Provide the [x, y] coordinate of the cell's center where the given text is located.  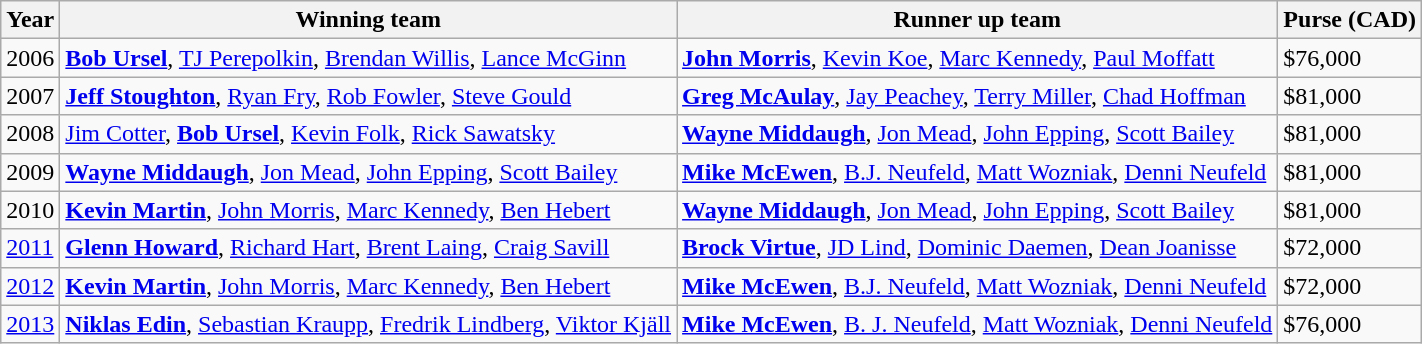
Purse (CAD) [1350, 20]
2011 [30, 248]
Jim Cotter, Bob Ursel, Kevin Folk, Rick Sawatsky [368, 134]
Brock Virtue, JD Lind, Dominic Daemen, Dean Joanisse [978, 248]
2013 [30, 324]
Greg McAulay, Jay Peachey, Terry Miller, Chad Hoffman [978, 96]
John Morris, Kevin Koe, Marc Kennedy, Paul Moffatt [978, 58]
Mike McEwen, B. J. Neufeld, Matt Wozniak, Denni Neufeld [978, 324]
Winning team [368, 20]
Year [30, 20]
2006 [30, 58]
Runner up team [978, 20]
2010 [30, 210]
Niklas Edin, Sebastian Kraupp, Fredrik Lindberg, Viktor Kjäll [368, 324]
Glenn Howard, Richard Hart, Brent Laing, Craig Savill [368, 248]
2007 [30, 96]
Bob Ursel, TJ Perepolkin, Brendan Willis, Lance McGinn [368, 58]
2008 [30, 134]
2012 [30, 286]
2009 [30, 172]
Jeff Stoughton, Ryan Fry, Rob Fowler, Steve Gould [368, 96]
